For the text-containing cell, return its midpoint in [x, y] coordinate format. 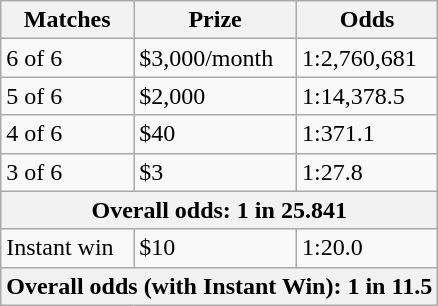
1:20.0 [366, 248]
1:2,760,681 [366, 58]
Instant win [68, 248]
$2,000 [216, 96]
1:371.1 [366, 134]
$40 [216, 134]
1:27.8 [366, 172]
3 of 6 [68, 172]
Overall odds (with Instant Win): 1 in 11.5 [220, 286]
4 of 6 [68, 134]
Prize [216, 20]
$3 [216, 172]
Matches [68, 20]
Overall odds: 1 in 25.841 [220, 210]
Odds [366, 20]
1:14,378.5 [366, 96]
$3,000/month [216, 58]
6 of 6 [68, 58]
$10 [216, 248]
5 of 6 [68, 96]
